Identify which cell holds the provided text, then report its [X, Y] central coordinate. 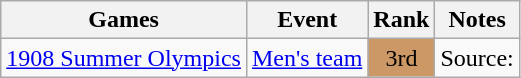
Source: [477, 58]
Games [124, 20]
Notes [477, 20]
1908 Summer Olympics [124, 58]
Event [306, 20]
3rd [402, 58]
Men's team [306, 58]
Rank [402, 20]
